From the cell containing the given text, extract its center point as (x, y) coordinate. 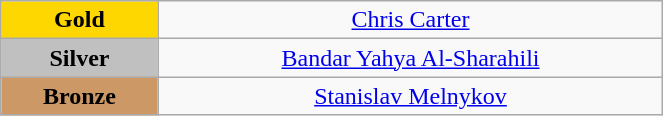
Bronze (80, 96)
Stanislav Melnykov (410, 96)
Bandar Yahya Al-Sharahili (410, 58)
Chris Carter (410, 20)
Silver (80, 58)
Gold (80, 20)
